Output the (X, Y) coordinate of the center of the cell containing the given text.  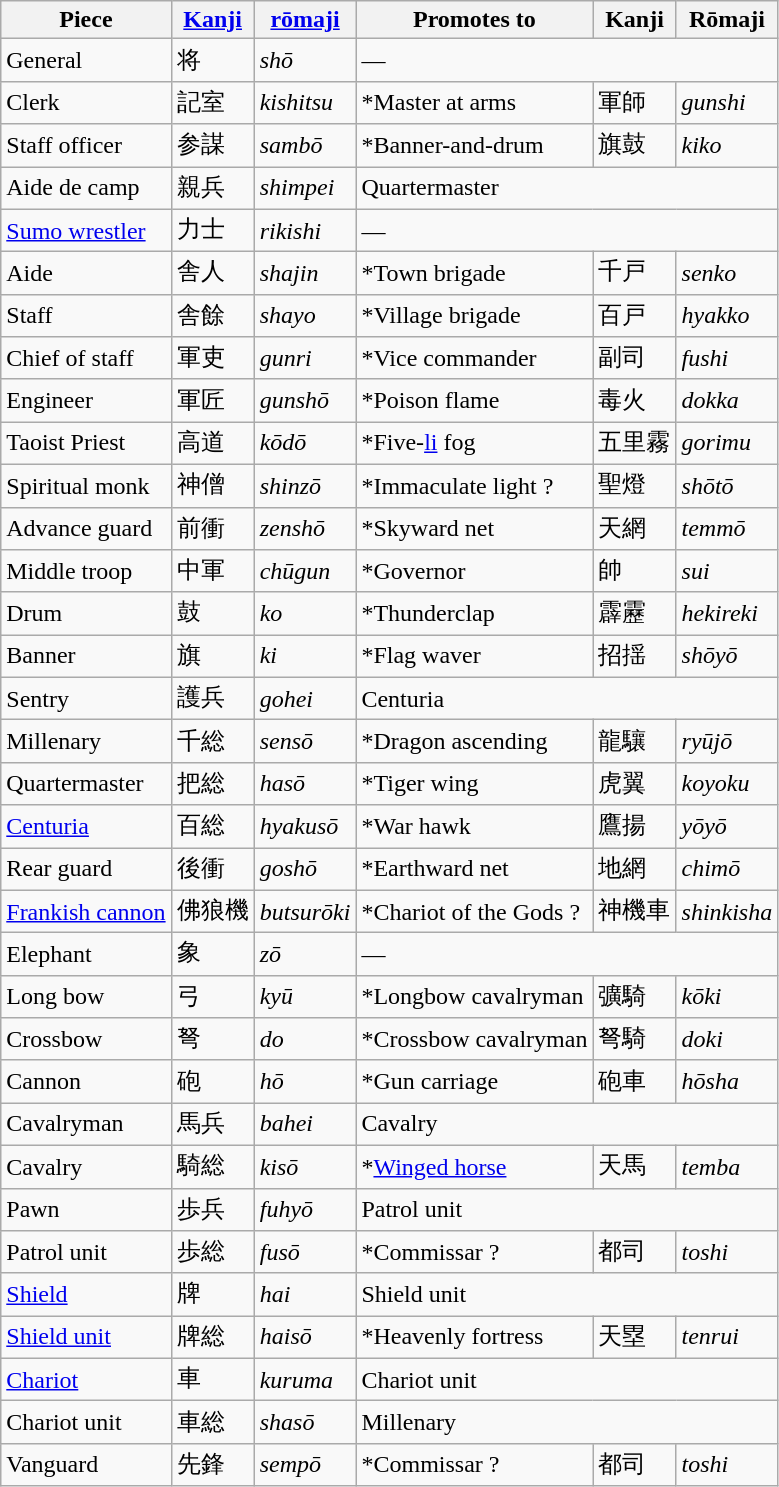
fusō (305, 1252)
kiko (727, 146)
Aide de camp (86, 188)
rōmaji (305, 20)
temmō (727, 528)
Crossbow (86, 1040)
砲 (212, 1082)
gohei (305, 698)
*Vice commander (474, 358)
Shield (86, 1294)
sempō (305, 1464)
ryūjō (727, 742)
把総 (212, 784)
kishitsu (305, 102)
rikishi (305, 230)
砲車 (634, 1082)
Taoist Priest (86, 444)
hasō (305, 784)
Vanguard (86, 1464)
goshō (305, 870)
歩総 (212, 1252)
do (305, 1040)
*Gun carriage (474, 1082)
ko (305, 614)
馬兵 (212, 1124)
Chief of staff (86, 358)
*Village brigade (474, 316)
chūgun (305, 572)
*Governor (474, 572)
kuruma (305, 1380)
dokka (727, 400)
Pawn (86, 1210)
軍師 (634, 102)
参謀 (212, 146)
shajin (305, 274)
百総 (212, 826)
*Heavenly fortress (474, 1338)
*Chariot of the Gods ? (474, 912)
Aide (86, 274)
*Banner-and-drum (474, 146)
*Five-li fog (474, 444)
fuhyō (305, 1210)
彍騎 (634, 996)
*Longbow cavalryman (474, 996)
sui (727, 572)
Cannon (86, 1082)
sambō (305, 146)
*Earthward net (474, 870)
senko (727, 274)
shōyō (727, 656)
地網 (634, 870)
Chariot (86, 1380)
*Immaculate light ? (474, 486)
hai (305, 1294)
佛狼機 (212, 912)
hyakko (727, 316)
*Crossbow cavalryman (474, 1040)
yōyō (727, 826)
butsurōki (305, 912)
shimpei (305, 188)
Spiritual monk (86, 486)
千総 (212, 742)
Advance guard (86, 528)
*Skyward net (474, 528)
kyū (305, 996)
*Thunderclap (474, 614)
*Town brigade (474, 274)
神機車 (634, 912)
親兵 (212, 188)
将 (212, 60)
kisō (305, 1166)
車 (212, 1380)
Staff (86, 316)
記室 (212, 102)
Piece (86, 20)
弩騎 (634, 1040)
zenshō (305, 528)
弓 (212, 996)
temba (727, 1166)
五里霧 (634, 444)
百戸 (634, 316)
hyakusō (305, 826)
shinzō (305, 486)
前衝 (212, 528)
旗 (212, 656)
招揺 (634, 656)
ki (305, 656)
shō (305, 60)
*Master at arms (474, 102)
天塁 (634, 1338)
天馬 (634, 1166)
*Winged horse (474, 1166)
力士 (212, 230)
hō (305, 1082)
gunshi (727, 102)
車総 (212, 1422)
General (86, 60)
sensō (305, 742)
*Poison flame (474, 400)
hekireki (727, 614)
koyoku (727, 784)
shasō (305, 1422)
kōki (727, 996)
Sentry (86, 698)
後衝 (212, 870)
tenrui (727, 1338)
龍驤 (634, 742)
Elephant (86, 954)
Staff officer (86, 146)
副司 (634, 358)
毒火 (634, 400)
gunri (305, 358)
霹靂 (634, 614)
牌総 (212, 1338)
軍吏 (212, 358)
hōsha (727, 1082)
護兵 (212, 698)
騎総 (212, 1166)
*War hawk (474, 826)
Middle troop (86, 572)
Rōmaji (727, 20)
chimō (727, 870)
中軍 (212, 572)
先鋒 (212, 1464)
聖燈 (634, 486)
高道 (212, 444)
千戸 (634, 274)
gunshō (305, 400)
Clerk (86, 102)
*Dragon ascending (474, 742)
帥 (634, 572)
*Flag waver (474, 656)
*Tiger wing (474, 784)
虎翼 (634, 784)
Cavalryman (86, 1124)
Banner (86, 656)
Rear guard (86, 870)
Drum (86, 614)
shōtō (727, 486)
鼓 (212, 614)
歩兵 (212, 1210)
軍匠 (212, 400)
gorimu (727, 444)
旗鼓 (634, 146)
bahei (305, 1124)
舎餘 (212, 316)
天網 (634, 528)
弩 (212, 1040)
Promotes to (474, 20)
zō (305, 954)
Long bow (86, 996)
Engineer (86, 400)
神僧 (212, 486)
鷹揚 (634, 826)
haisō (305, 1338)
shinkisha (727, 912)
Sumo wrestler (86, 230)
doki (727, 1040)
象 (212, 954)
舎人 (212, 274)
fushi (727, 358)
牌 (212, 1294)
shayo (305, 316)
Frankish cannon (86, 912)
kōdō (305, 444)
